Return the [X, Y] coordinate for the center point of the cell that contains the specified text.  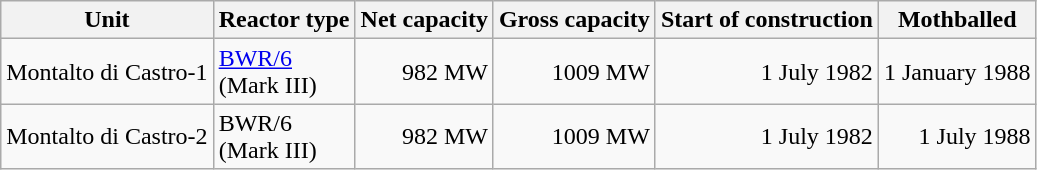
Gross capacity [574, 20]
1 July 1988 [957, 136]
Montalto di Castro-2 [107, 136]
1 January 1988 [957, 72]
Start of construction [766, 20]
Unit [107, 20]
Reactor type [284, 20]
Mothballed [957, 20]
Montalto di Castro-1 [107, 72]
Net capacity [424, 20]
